Detect which cell encompasses the target text, then output its (X, Y) center coordinate. 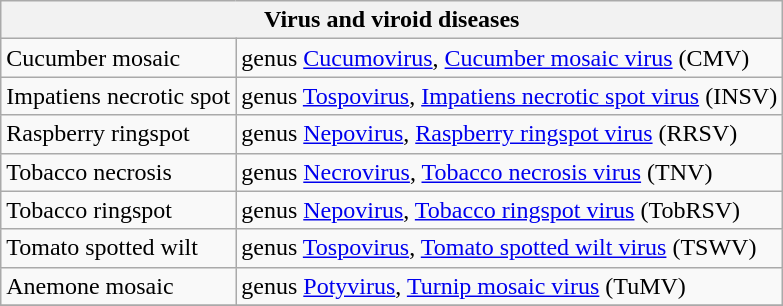
genus Potyvirus, Turnip mosaic virus (TuMV) (510, 286)
genus Nepovirus, Raspberry ringspot virus (RRSV) (510, 134)
genus Necrovirus, Tobacco necrosis virus (TNV) (510, 172)
Virus and viroid diseases (392, 20)
Cucumber mosaic (118, 58)
Impatiens necrotic spot (118, 96)
Anemone mosaic (118, 286)
genus Cucumovirus, Cucumber mosaic virus (CMV) (510, 58)
Tomato spotted wilt (118, 248)
Tobacco necrosis (118, 172)
genus Tospovirus, Impatiens necrotic spot virus (INSV) (510, 96)
Tobacco ringspot (118, 210)
genus Nepovirus, Tobacco ringspot virus (TobRSV) (510, 210)
genus Tospovirus, Tomato spotted wilt virus (TSWV) (510, 248)
Raspberry ringspot (118, 134)
